Extract the (X, Y) coordinate from the center of the cell holding the provided text.  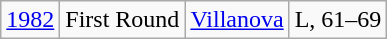
Villanova (237, 20)
L, 61–69 (338, 20)
1982 (30, 20)
First Round (122, 20)
